Pinpoint the cell where the given text exists, returning its [x, y] midpoint coordinate. 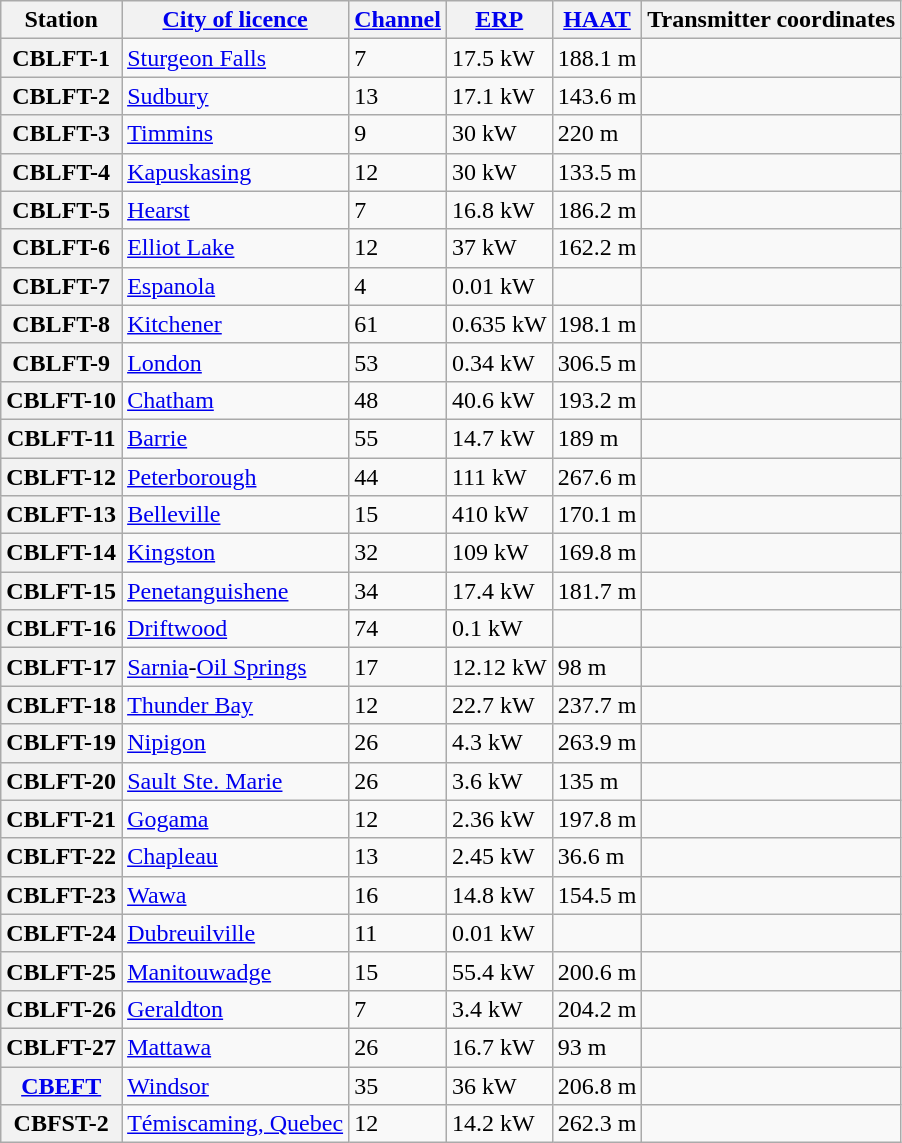
Timmins [236, 134]
32 [398, 553]
36 kW [499, 1085]
Geraldton [236, 1009]
CBLFT-17 [62, 667]
CBEFT [62, 1085]
CBLFT-9 [62, 362]
CBFST-2 [62, 1124]
CBLFT-10 [62, 400]
2.45 kW [499, 857]
2.36 kW [499, 819]
Manitouwadge [236, 971]
CBLFT-21 [62, 819]
3.4 kW [499, 1009]
HAAT [597, 20]
189 m [597, 438]
Barrie [236, 438]
36.6 m [597, 857]
40.6 kW [499, 400]
Driftwood [236, 629]
186.2 m [597, 210]
55.4 kW [499, 971]
CBLFT-14 [62, 553]
154.5 m [597, 895]
Kapuskasing [236, 172]
CBLFT-11 [62, 438]
CBLFT-15 [62, 591]
3.6 kW [499, 781]
Channel [398, 20]
143.6 m [597, 96]
262.3 m [597, 1124]
Kingston [236, 553]
Témiscaming, Quebec [236, 1124]
98 m [597, 667]
0.635 kW [499, 324]
204.2 m [597, 1009]
Dubreuilville [236, 933]
Chatham [236, 400]
93 m [597, 1047]
Windsor [236, 1085]
CBLFT-16 [62, 629]
Mattawa [236, 1047]
CBLFT-1 [62, 58]
200.6 m [597, 971]
181.7 m [597, 591]
16.8 kW [499, 210]
Espanola [236, 286]
22.7 kW [499, 705]
4.3 kW [499, 743]
14.7 kW [499, 438]
Station [62, 20]
17.5 kW [499, 58]
133.5 m [597, 172]
17.4 kW [499, 591]
74 [398, 629]
CBLFT-27 [62, 1047]
109 kW [499, 553]
11 [398, 933]
4 [398, 286]
48 [398, 400]
34 [398, 591]
220 m [597, 134]
267.6 m [597, 477]
Elliot Lake [236, 248]
Wawa [236, 895]
CBLFT-26 [62, 1009]
CBLFT-22 [62, 857]
16.7 kW [499, 1047]
CBLFT-3 [62, 134]
CBLFT-20 [62, 781]
City of licence [236, 20]
London [236, 362]
12.12 kW [499, 667]
206.8 m [597, 1085]
17 [398, 667]
135 m [597, 781]
Kitchener [236, 324]
CBLFT-2 [62, 96]
CBLFT-24 [62, 933]
17.1 kW [499, 96]
Transmitter coordinates [772, 20]
37 kW [499, 248]
111 kW [499, 477]
Sudbury [236, 96]
CBLFT-12 [62, 477]
9 [398, 134]
Chapleau [236, 857]
193.2 m [597, 400]
16 [398, 895]
Belleville [236, 515]
Hearst [236, 210]
237.7 m [597, 705]
169.8 m [597, 553]
162.2 m [597, 248]
Thunder Bay [236, 705]
53 [398, 362]
CBLFT-4 [62, 172]
198.1 m [597, 324]
14.8 kW [499, 895]
ERP [499, 20]
14.2 kW [499, 1124]
CBLFT-6 [62, 248]
55 [398, 438]
CBLFT-23 [62, 895]
Sturgeon Falls [236, 58]
44 [398, 477]
188.1 m [597, 58]
306.5 m [597, 362]
0.34 kW [499, 362]
410 kW [499, 515]
Gogama [236, 819]
Sault Ste. Marie [236, 781]
170.1 m [597, 515]
263.9 m [597, 743]
Sarnia-Oil Springs [236, 667]
CBLFT-5 [62, 210]
Penetanguishene [236, 591]
197.8 m [597, 819]
CBLFT-7 [62, 286]
Peterborough [236, 477]
CBLFT-18 [62, 705]
CBLFT-25 [62, 971]
CBLFT-13 [62, 515]
0.1 kW [499, 629]
CBLFT-8 [62, 324]
CBLFT-19 [62, 743]
61 [398, 324]
35 [398, 1085]
Nipigon [236, 743]
